Capture the cell that displays the provided text and extract its [X, Y] central coordinate. 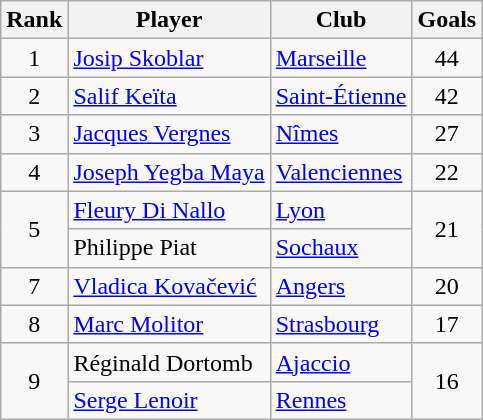
Strasbourg [341, 324]
Rennes [341, 400]
Josip Skoblar [169, 58]
21 [447, 229]
17 [447, 324]
44 [447, 58]
1 [34, 58]
Saint-Étienne [341, 96]
Player [169, 20]
Marseille [341, 58]
2 [34, 96]
Joseph Yegba Maya [169, 172]
16 [447, 381]
Réginald Dortomb [169, 362]
Philippe Piat [169, 248]
Marc Molitor [169, 324]
Valenciennes [341, 172]
Sochaux [341, 248]
Serge Lenoir [169, 400]
Angers [341, 286]
22 [447, 172]
9 [34, 381]
Lyon [341, 210]
Jacques Vergnes [169, 134]
Club [341, 20]
Nîmes [341, 134]
27 [447, 134]
8 [34, 324]
4 [34, 172]
Goals [447, 20]
3 [34, 134]
5 [34, 229]
Ajaccio [341, 362]
Salif Keïta [169, 96]
20 [447, 286]
Vladica Kovačević [169, 286]
Rank [34, 20]
42 [447, 96]
Fleury Di Nallo [169, 210]
7 [34, 286]
